For the text-containing cell, return its midpoint in (x, y) coordinate format. 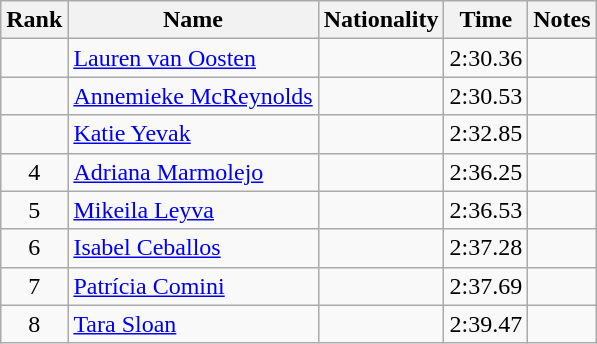
2:39.47 (486, 324)
Tara Sloan (193, 324)
Mikeila Leyva (193, 210)
2:37.69 (486, 286)
Isabel Ceballos (193, 248)
2:32.85 (486, 134)
2:30.36 (486, 58)
7 (34, 286)
2:36.25 (486, 172)
6 (34, 248)
4 (34, 172)
Nationality (381, 20)
Adriana Marmolejo (193, 172)
2:30.53 (486, 96)
Patrícia Comini (193, 286)
5 (34, 210)
Annemieke McReynolds (193, 96)
Lauren van Oosten (193, 58)
Time (486, 20)
8 (34, 324)
Katie Yevak (193, 134)
Notes (562, 20)
2:37.28 (486, 248)
Name (193, 20)
Rank (34, 20)
2:36.53 (486, 210)
